Return the (X, Y) coordinate for the center point of the cell that contains the specified text.  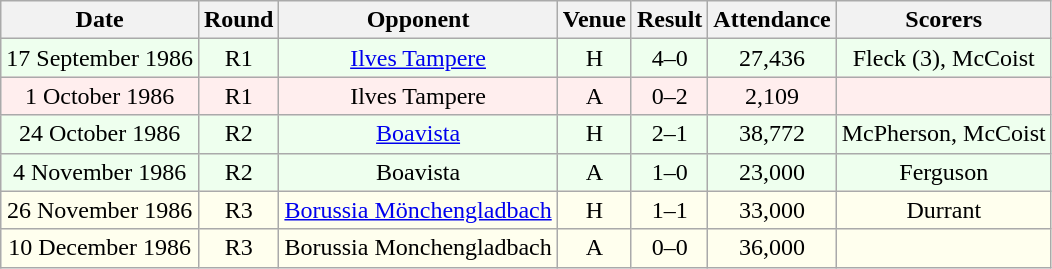
Round (238, 20)
Durrant (944, 210)
Opponent (418, 20)
Borussia Monchengladbach (418, 248)
Result (669, 20)
McPherson, McCoist (944, 134)
Date (100, 20)
17 September 1986 (100, 58)
24 October 1986 (100, 134)
1–1 (669, 210)
26 November 1986 (100, 210)
33,000 (772, 210)
23,000 (772, 172)
Ferguson (944, 172)
38,772 (772, 134)
Scorers (944, 20)
Venue (594, 20)
0–0 (669, 248)
36,000 (772, 248)
0–2 (669, 96)
1 October 1986 (100, 96)
Fleck (3), McCoist (944, 58)
Attendance (772, 20)
Borussia Mönchengladbach (418, 210)
1–0 (669, 172)
2–1 (669, 134)
27,436 (772, 58)
4 November 1986 (100, 172)
4–0 (669, 58)
2,109 (772, 96)
10 December 1986 (100, 248)
